Extract the [x, y] coordinate from the center of the cell holding the provided text.  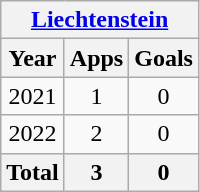
Year [33, 58]
Apps [96, 58]
2022 [33, 134]
Liechtenstein [100, 20]
Total [33, 172]
2 [96, 134]
3 [96, 172]
Goals [164, 58]
1 [96, 96]
2021 [33, 96]
